Output the (X, Y) coordinate of the center of the cell containing the given text.  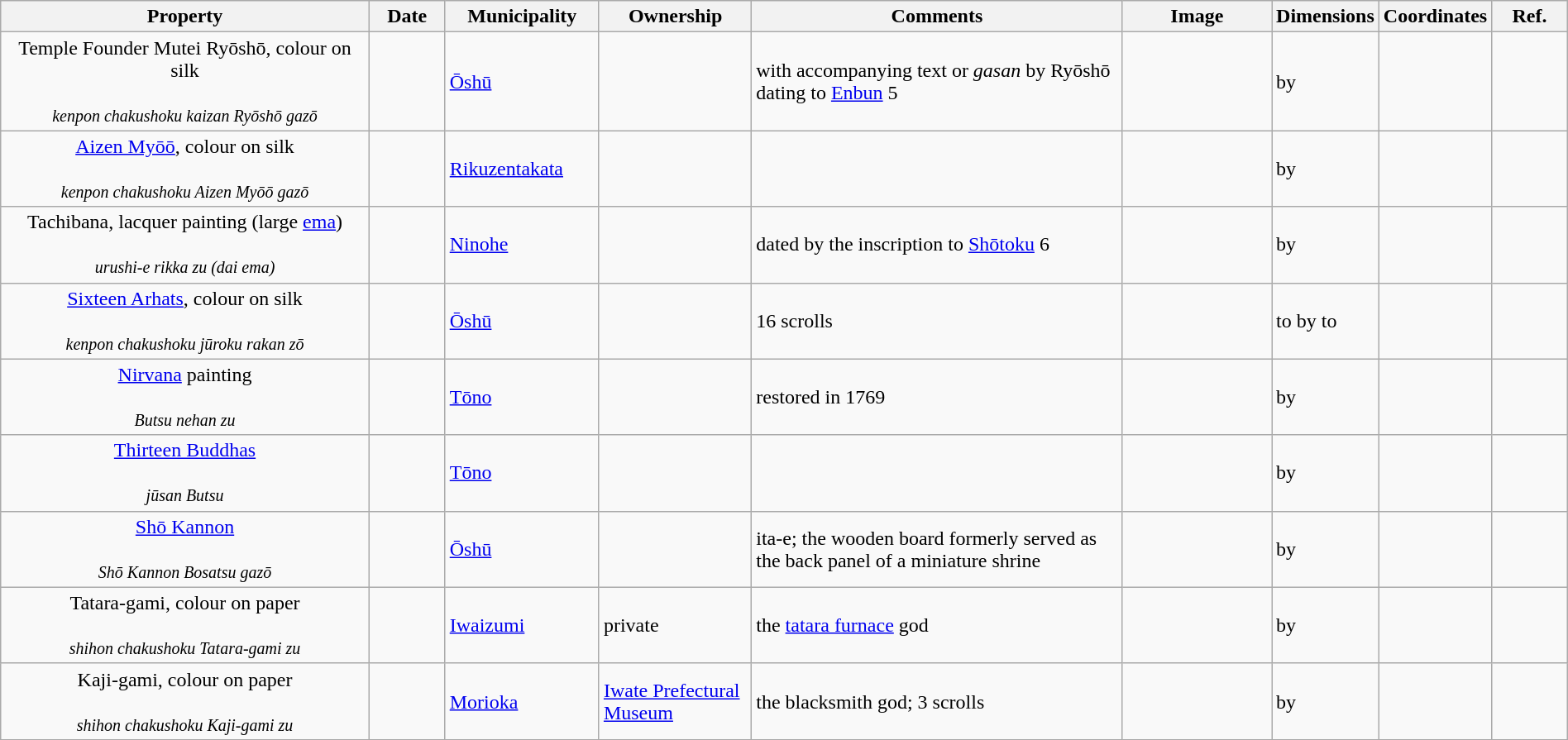
private (675, 625)
Sixteen Arhats, colour on silkkenpon chakushoku jūroku rakan zō (185, 321)
Image (1197, 17)
Comments (937, 17)
restored in 1769 (937, 397)
Iwaizumi (522, 625)
Rikuzentakata (522, 169)
Tatara-gami, colour on papershihon chakushoku Tatara-gami zu (185, 625)
the blacksmith god; 3 scrolls (937, 701)
to by to (1326, 321)
Shō KannonShō Kannon Bosatsu gazō (185, 549)
Aizen Myōō, colour on silkkenpon chakushoku Aizen Myōō gazō (185, 169)
Ownership (675, 17)
Tachibana, lacquer painting (large ema)urushi-e rikka zu (dai ema) (185, 245)
the tatara furnace god (937, 625)
Temple Founder Mutei Ryōshō, colour on silkkenpon chakushoku kaizan Ryōshō gazō (185, 81)
Thirteen Buddhasjūsan Butsu (185, 473)
Nirvana paintingButsu nehan zu (185, 397)
Iwate Prefectural Museum (675, 701)
Ninohe (522, 245)
dated by the inscription to Shōtoku 6 (937, 245)
Kaji-gami, colour on papershihon chakushoku Kaji-gami zu (185, 701)
Municipality (522, 17)
Morioka (522, 701)
16 scrolls (937, 321)
with accompanying text or gasan by Ryōshō dating to Enbun 5 (937, 81)
ita-e; the wooden board formerly served as the back panel of a miniature shrine (937, 549)
Ref. (1530, 17)
Property (185, 17)
Date (407, 17)
Dimensions (1326, 17)
Coordinates (1435, 17)
